Locate the cell with the specified text and output its (X, Y) center coordinate. 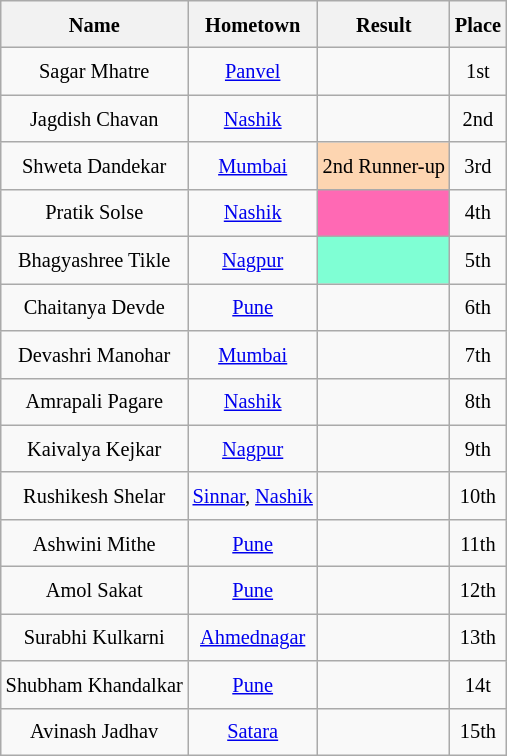
Shubham Khandalkar (94, 684)
Hometown (253, 24)
Chaitanya Devde (94, 306)
Kaivalya Kejkar (94, 448)
Bhagyashree Tikle (94, 260)
Devashri Manohar (94, 354)
Amol Sakat (94, 590)
10th (478, 496)
1st (478, 72)
Sinnar, Nashik (253, 496)
5th (478, 260)
Ahmednagar (253, 636)
Panvel (253, 72)
14t (478, 684)
Shweta Dandekar (94, 166)
2nd Runner-up (384, 166)
15th (478, 732)
Jagdish Chavan (94, 118)
Place (478, 24)
Pratik Solse (94, 212)
6th (478, 306)
4th (478, 212)
9th (478, 448)
11th (478, 542)
12th (478, 590)
Sagar Mhatre (94, 72)
Name (94, 24)
Avinash Jadhav (94, 732)
Rushikesh Shelar (94, 496)
Surabhi Kulkarni (94, 636)
2nd (478, 118)
13th (478, 636)
8th (478, 402)
7th (478, 354)
3rd (478, 166)
Ashwini Mithe (94, 542)
Amrapali Pagare (94, 402)
Satara (253, 732)
Result (384, 24)
